From the cell containing the given text, extract its center point as (X, Y) coordinate. 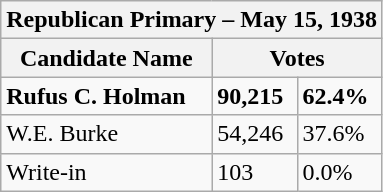
54,246 (254, 134)
Votes (298, 58)
37.6% (340, 134)
Write-in (106, 172)
90,215 (254, 96)
103 (254, 172)
Candidate Name (106, 58)
W.E. Burke (106, 134)
Rufus C. Holman (106, 96)
0.0% (340, 172)
62.4% (340, 96)
Republican Primary – May 15, 1938 (192, 20)
